Determine the (x, y) coordinate at the center of the cell enclosing the given text.  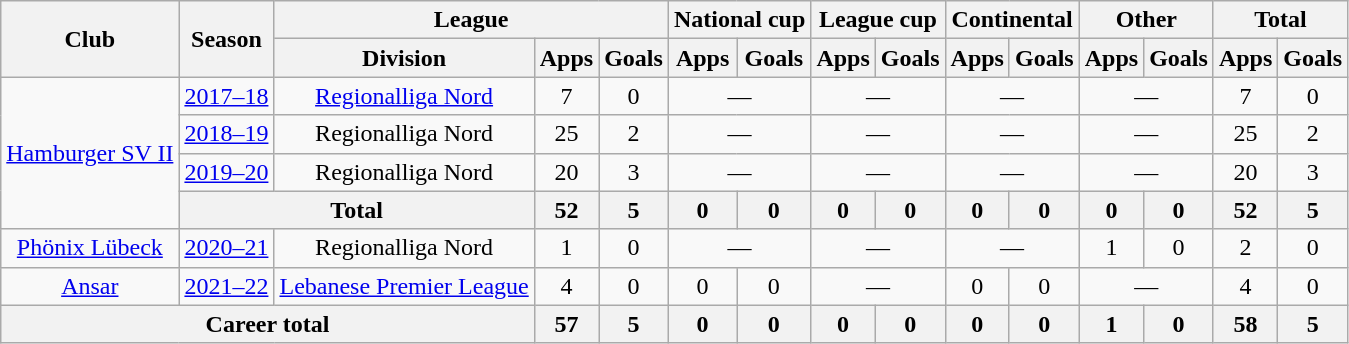
2018–19 (226, 134)
Lebanese Premier League (404, 286)
2019–20 (226, 172)
58 (1245, 324)
Club (90, 39)
League (471, 20)
Career total (268, 324)
Season (226, 39)
League cup (878, 20)
Continental (1012, 20)
Phönix Lübeck (90, 248)
2021–22 (226, 286)
Ansar (90, 286)
Hamburger SV II (90, 153)
57 (566, 324)
2017–18 (226, 96)
Other (1146, 20)
2020–21 (226, 248)
National cup (739, 20)
Division (404, 58)
